Pinpoint the cell where the given text exists, returning its (x, y) midpoint coordinate. 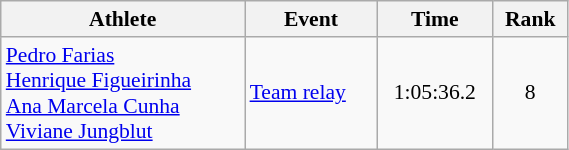
Team relay (312, 93)
Time (434, 19)
8 (530, 93)
Pedro FariasHenrique FigueirinhaAna Marcela CunhaViviane Jungblut (123, 93)
Event (312, 19)
Athlete (123, 19)
1:05:36.2 (434, 93)
Rank (530, 19)
